Detect which cell encompasses the target text, then output its (X, Y) center coordinate. 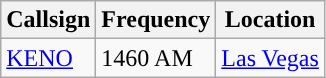
Las Vegas (270, 58)
KENO (48, 58)
Frequency (156, 20)
Location (270, 20)
1460 AM (156, 58)
Callsign (48, 20)
